Output the (x, y) coordinate of the center of the cell containing the given text.  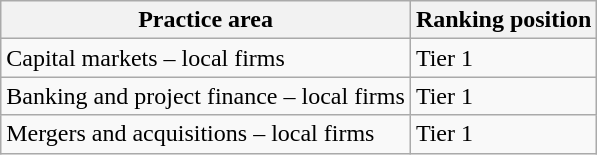
Banking and project finance – local firms (206, 96)
Ranking position (503, 20)
Practice area (206, 20)
Mergers and acquisitions – local firms (206, 134)
Capital markets – local firms (206, 58)
